From the cell containing the given text, extract its center point as [X, Y] coordinate. 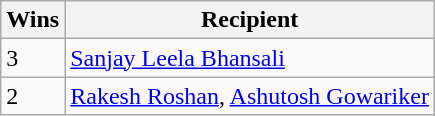
Wins [33, 20]
2 [33, 96]
Rakesh Roshan, Ashutosh Gowariker [250, 96]
Recipient [250, 20]
Sanjay Leela Bhansali [250, 58]
3 [33, 58]
